Pinpoint the cell where the given text exists, returning its (X, Y) midpoint coordinate. 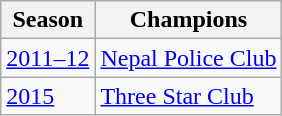
Champions (188, 20)
Nepal Police Club (188, 58)
2011–12 (48, 58)
Three Star Club (188, 96)
2015 (48, 96)
Season (48, 20)
